Pinpoint the cell where the given text exists, returning its [X, Y] midpoint coordinate. 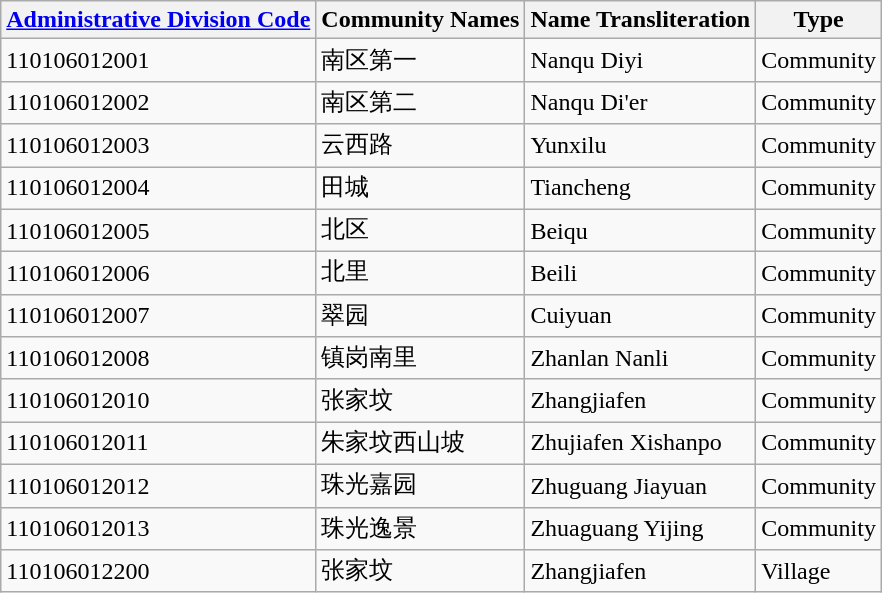
Yunxilu [640, 146]
110106012005 [158, 230]
Zhuaguang Yijing [640, 528]
Nanqu Diyi [640, 60]
Cuiyuan [640, 316]
Zhuguang Jiayuan [640, 486]
Village [819, 572]
翠园 [420, 316]
Administrative Division Code [158, 20]
Community Names [420, 20]
镇岗南里 [420, 358]
朱家坟西山坡 [420, 444]
110106012004 [158, 188]
Tiancheng [640, 188]
Zhanlan Nanli [640, 358]
110106012200 [158, 572]
110106012011 [158, 444]
Type [819, 20]
Nanqu Di'er [640, 102]
110106012003 [158, 146]
110106012010 [158, 400]
北区 [420, 230]
北里 [420, 274]
南区第一 [420, 60]
110106012007 [158, 316]
珠光嘉园 [420, 486]
110106012013 [158, 528]
南区第二 [420, 102]
田城 [420, 188]
Beiqu [640, 230]
Name Transliteration [640, 20]
云西路 [420, 146]
110106012006 [158, 274]
110106012002 [158, 102]
Zhujiafen Xishanpo [640, 444]
Beili [640, 274]
110106012001 [158, 60]
110106012008 [158, 358]
110106012012 [158, 486]
珠光逸景 [420, 528]
